Extract the [x, y] coordinate from the center of the cell holding the provided text.  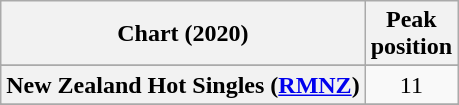
Chart (2020) [183, 34]
11 [411, 85]
New Zealand Hot Singles (RMNZ) [183, 85]
Peakposition [411, 34]
